Detect which cell encompasses the target text, then output its [X, Y] center coordinate. 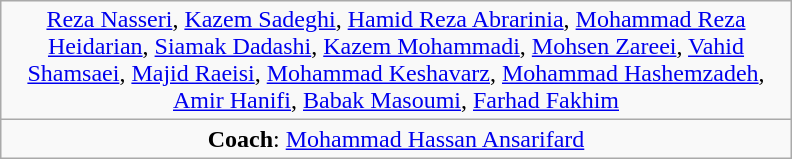
Coach: Mohammad Hassan Ansarifard [396, 139]
